Provide the [X, Y] coordinate of the cell's center where the given text is located.  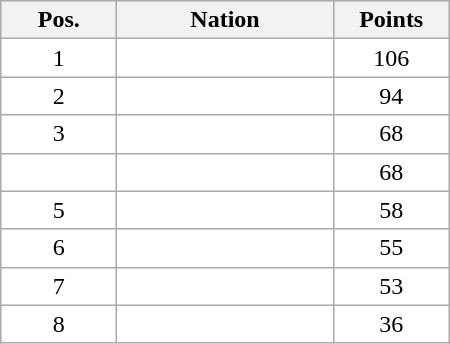
53 [391, 286]
2 [59, 96]
36 [391, 324]
Pos. [59, 20]
7 [59, 286]
3 [59, 134]
94 [391, 96]
6 [59, 248]
Points [391, 20]
106 [391, 58]
58 [391, 210]
Nation [225, 20]
1 [59, 58]
5 [59, 210]
8 [59, 324]
55 [391, 248]
